Return (x, y) of the center of cell containing provided text 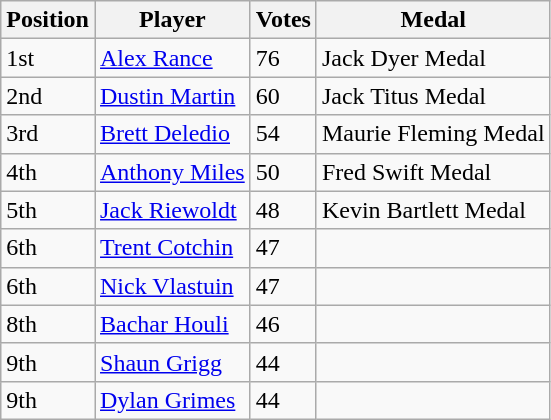
1st (48, 58)
Nick Vlastuin (172, 286)
Votes (283, 20)
Trent Cotchin (172, 248)
8th (48, 324)
54 (283, 134)
Bachar Houli (172, 324)
Fred Swift Medal (433, 172)
50 (283, 172)
46 (283, 324)
5th (48, 210)
Brett Deledio (172, 134)
Alex Rance (172, 58)
Anthony Miles (172, 172)
Jack Riewoldt (172, 210)
4th (48, 172)
Dylan Grimes (172, 400)
2nd (48, 96)
60 (283, 96)
Kevin Bartlett Medal (433, 210)
Maurie Fleming Medal (433, 134)
Position (48, 20)
Player (172, 20)
48 (283, 210)
Medal (433, 20)
Jack Titus Medal (433, 96)
Jack Dyer Medal (433, 58)
76 (283, 58)
3rd (48, 134)
Shaun Grigg (172, 362)
Dustin Martin (172, 96)
